Determine the (X, Y) coordinate at the center of the cell enclosing the given text.  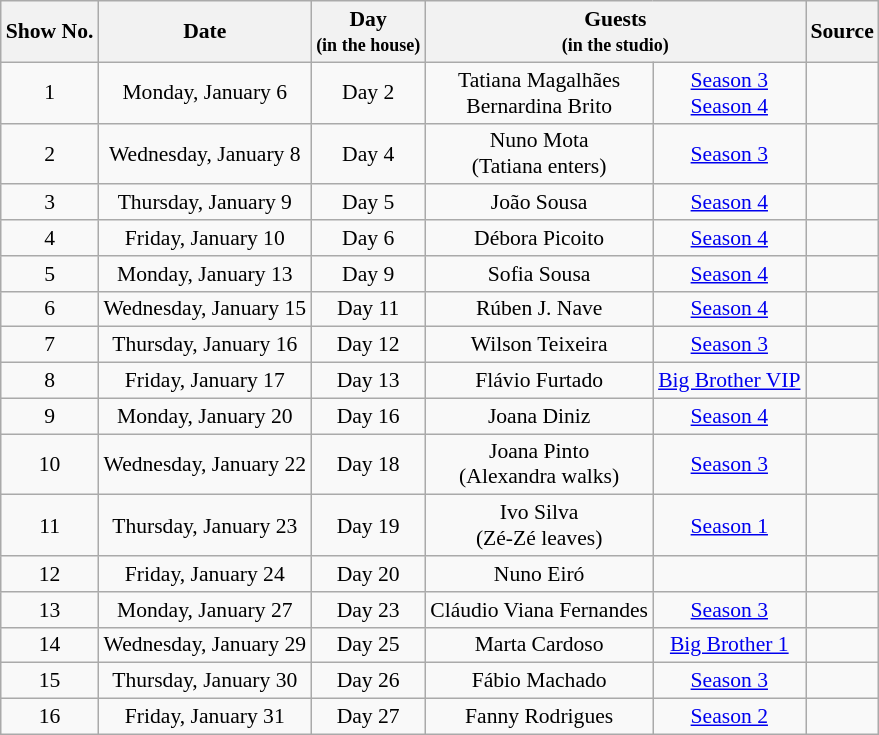
Monday, January 27 (204, 610)
15 (50, 681)
Fábio Machado (539, 681)
Tatiana MagalhãesBernardina Brito (539, 92)
Day 11 (368, 309)
Wednesday, January 8 (204, 154)
Friday, January 10 (204, 238)
Source (842, 32)
Fanny Rodrigues (539, 717)
16 (50, 717)
9 (50, 416)
Show No. (50, 32)
Day 9 (368, 274)
Date (204, 32)
Marta Cardoso (539, 645)
4 (50, 238)
Thursday, January 23 (204, 526)
Ivo Silva(Zé-Zé leaves) (539, 526)
Nuno Mota(Tatiana enters) (539, 154)
14 (50, 645)
Friday, January 24 (204, 574)
Day 16 (368, 416)
Monday, January 13 (204, 274)
Day 5 (368, 203)
Day 19 (368, 526)
Rúben J. Nave (539, 309)
Big Brother 1 (729, 645)
Flávio Furtado (539, 381)
3 (50, 203)
Joana Pinto(Alexandra walks) (539, 464)
13 (50, 610)
Wednesday, January 22 (204, 464)
João Sousa (539, 203)
Friday, January 17 (204, 381)
Day 23 (368, 610)
Thursday, January 9 (204, 203)
Joana Diniz (539, 416)
Wilson Teixeira (539, 345)
11 (50, 526)
Nuno Eiró (539, 574)
Cláudio Viana Fernandes (539, 610)
Day(in the house) (368, 32)
1 (50, 92)
Wednesday, January 29 (204, 645)
7 (50, 345)
Season 2 (729, 717)
12 (50, 574)
Friday, January 31 (204, 717)
Day 6 (368, 238)
Day 4 (368, 154)
Day 27 (368, 717)
Day 2 (368, 92)
Season 3Season 4 (729, 92)
Monday, January 20 (204, 416)
Sofia Sousa (539, 274)
Day 12 (368, 345)
Season 1 (729, 526)
Monday, January 6 (204, 92)
5 (50, 274)
Thursday, January 30 (204, 681)
Day 26 (368, 681)
6 (50, 309)
Day 25 (368, 645)
Day 20 (368, 574)
Day 13 (368, 381)
8 (50, 381)
Guests(in the studio) (615, 32)
Thursday, January 16 (204, 345)
Day 18 (368, 464)
Débora Picoito (539, 238)
Big Brother VIP (729, 381)
10 (50, 464)
Wednesday, January 15 (204, 309)
2 (50, 154)
